From the cell containing the given text, extract its center point as (x, y) coordinate. 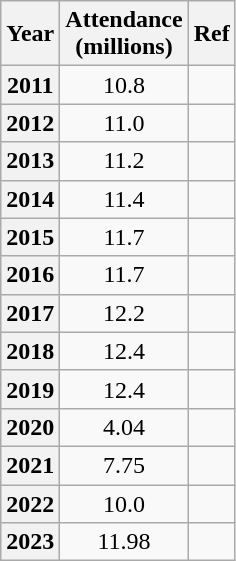
2019 (30, 389)
2021 (30, 465)
11.98 (124, 542)
11.4 (124, 199)
2012 (30, 123)
11.2 (124, 161)
2013 (30, 161)
2020 (30, 427)
10.8 (124, 85)
2017 (30, 313)
2011 (30, 85)
2015 (30, 237)
2022 (30, 503)
4.04 (124, 427)
2016 (30, 275)
2023 (30, 542)
11.0 (124, 123)
Ref (212, 34)
Attendance(millions) (124, 34)
2018 (30, 351)
7.75 (124, 465)
2014 (30, 199)
12.2 (124, 313)
Year (30, 34)
10.0 (124, 503)
